Search for the cell housing the specified text and yield its (x, y) center coordinate. 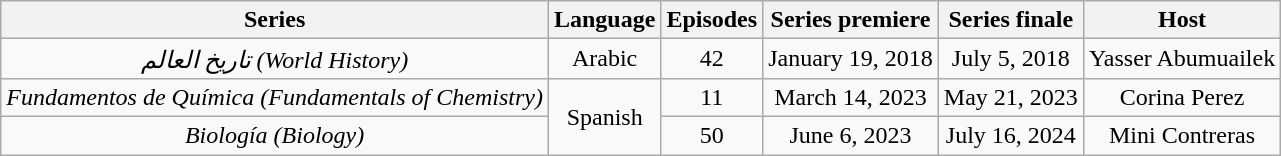
Yasser Abumuailek (1182, 59)
Host (1182, 20)
Corina Perez (1182, 97)
42 (712, 59)
11 (712, 97)
Series finale (1010, 20)
Fundamentos de Química (Fundamentals of Chemistry) (275, 97)
Episodes (712, 20)
July 5, 2018 (1010, 59)
March 14, 2023 (851, 97)
Series premiere (851, 20)
Series (275, 20)
Language (604, 20)
June 6, 2023 (851, 135)
July 16, 2024 (1010, 135)
May 21, 2023 (1010, 97)
January 19, 2018 (851, 59)
Mini Contreras (1182, 135)
تاريخ العالم (World History) (275, 59)
Arabic (604, 59)
Spanish (604, 116)
50 (712, 135)
Biología (Biology) (275, 135)
